Provide the [x, y] coordinate of the cell's center where the given text is located.  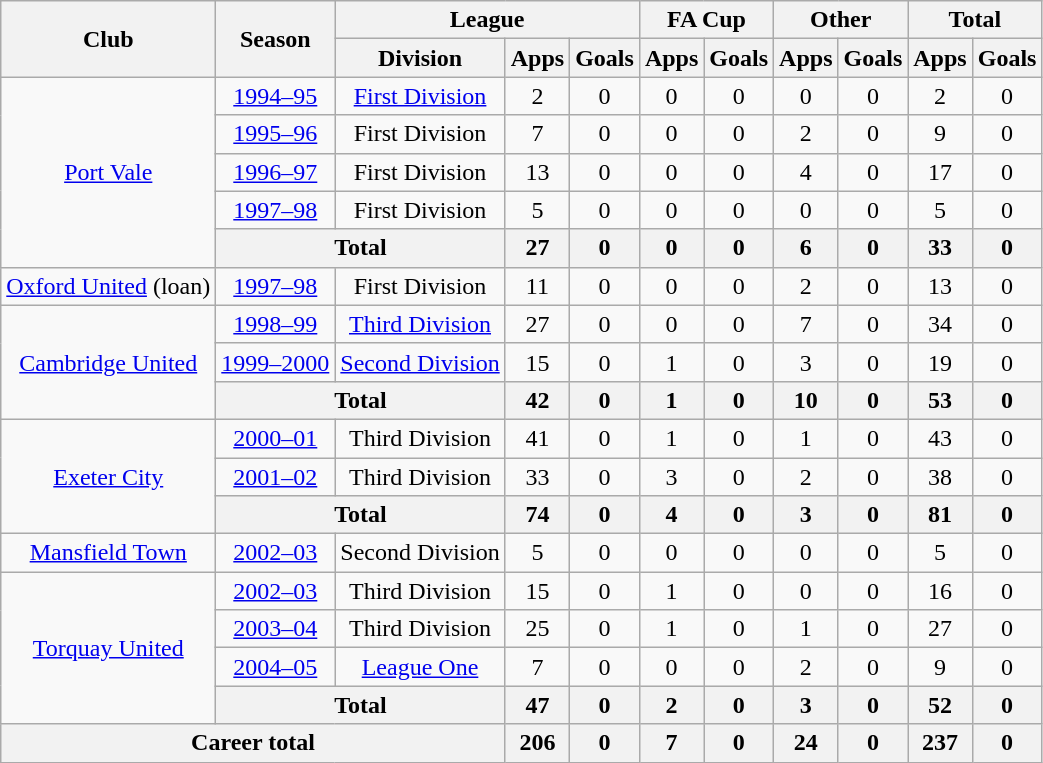
Division [420, 58]
43 [940, 438]
42 [537, 400]
2001–02 [276, 477]
Oxford United (loan) [108, 286]
53 [940, 400]
2004–05 [276, 667]
38 [940, 477]
1995–96 [276, 134]
1994–95 [276, 96]
47 [537, 705]
74 [537, 515]
2003–04 [276, 629]
Port Vale [108, 172]
2000–01 [276, 438]
1999–2000 [276, 362]
Torquay United [108, 648]
1998–99 [276, 324]
41 [537, 438]
81 [940, 515]
Mansfield Town [108, 553]
Career total [253, 743]
League One [420, 667]
1996–97 [276, 172]
11 [537, 286]
League [488, 20]
Other [841, 20]
206 [537, 743]
34 [940, 324]
24 [806, 743]
Cambridge United [108, 362]
Exeter City [108, 476]
19 [940, 362]
10 [806, 400]
16 [940, 591]
25 [537, 629]
17 [940, 172]
237 [940, 743]
Club [108, 39]
Season [276, 39]
FA Cup [706, 20]
52 [940, 705]
6 [806, 248]
